Detect which cell encompasses the target text, then output its (X, Y) center coordinate. 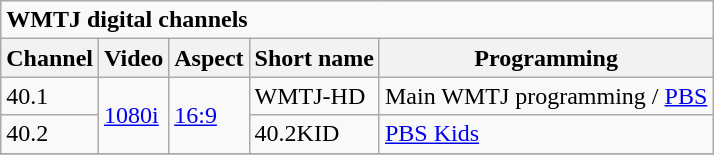
Aspect (209, 58)
Short name (314, 58)
40.2KID (314, 134)
Video (134, 58)
16:9 (209, 115)
WMTJ digital channels (357, 20)
Main WMTJ programming / PBS (546, 96)
WMTJ-HD (314, 96)
Programming (546, 58)
40.1 (50, 96)
40.2 (50, 134)
1080i (134, 115)
PBS Kids (546, 134)
Channel (50, 58)
